Find where the given text appears and provide that cell's center as [x, y] coordinate. 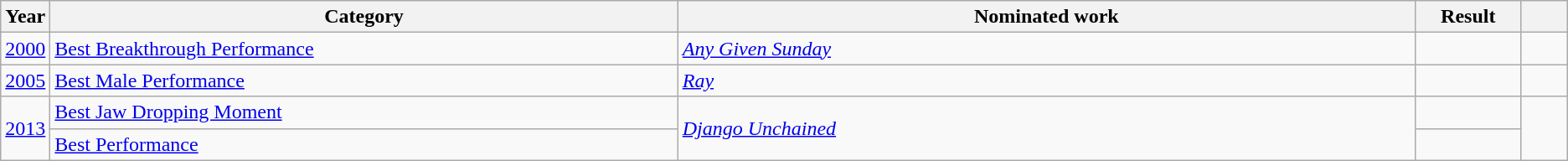
Year [25, 17]
Ray [1046, 80]
Best Male Performance [364, 80]
Best Performance [364, 144]
Category [364, 17]
2013 [25, 128]
Result [1467, 17]
2005 [25, 80]
2000 [25, 49]
Best Jaw Dropping Moment [364, 112]
Any Given Sunday [1046, 49]
Django Unchained [1046, 128]
Nominated work [1046, 17]
Best Breakthrough Performance [364, 49]
